Determine the (X, Y) coordinate at the center of the cell enclosing the given text.  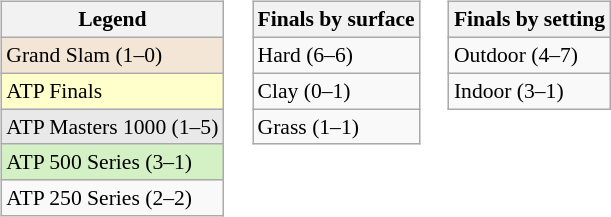
Grass (1–1) (336, 127)
Clay (0–1) (336, 91)
Finals by setting (530, 20)
Grand Slam (1–0) (112, 55)
ATP 500 Series (3–1) (112, 162)
Legend (112, 20)
ATP Masters 1000 (1–5) (112, 127)
ATP 250 Series (2–2) (112, 198)
Hard (6–6) (336, 55)
Finals by surface (336, 20)
Outdoor (4–7) (530, 55)
Indoor (3–1) (530, 91)
ATP Finals (112, 91)
